Search for the cell housing the specified text and yield its (x, y) center coordinate. 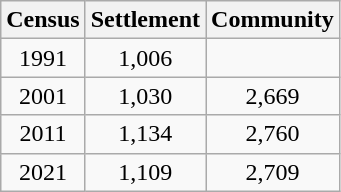
2,709 (273, 172)
2011 (43, 134)
1,134 (145, 134)
1,109 (145, 172)
1991 (43, 58)
1,030 (145, 96)
1,006 (145, 58)
Settlement (145, 20)
Community (273, 20)
Census (43, 20)
2,760 (273, 134)
2001 (43, 96)
2,669 (273, 96)
2021 (43, 172)
